Determine the [x, y] coordinate at the center of the cell enclosing the given text.  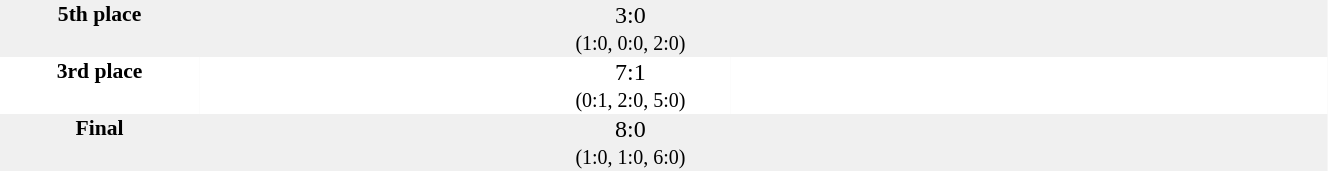
3:0(1:0, 0:0, 2:0) [630, 28]
Final [100, 142]
7:1(0:1, 2:0, 5:0) [630, 86]
5th place [100, 28]
3rd place [100, 86]
8:0(1:0, 1:0, 6:0) [630, 142]
